Provide the (X, Y) coordinate of the cell's center where the given text is located.  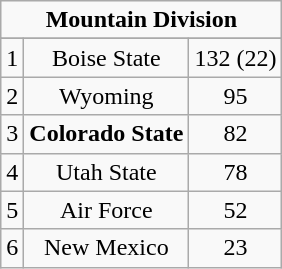
Boise State (106, 58)
Wyoming (106, 96)
52 (236, 210)
132 (22) (236, 58)
1 (12, 58)
3 (12, 134)
95 (236, 96)
2 (12, 96)
5 (12, 210)
New Mexico (106, 248)
4 (12, 172)
Utah State (106, 172)
82 (236, 134)
23 (236, 248)
6 (12, 248)
Air Force (106, 210)
Mountain Division (142, 20)
Colorado State (106, 134)
78 (236, 172)
